Return (X, Y) of the center of cell containing provided text 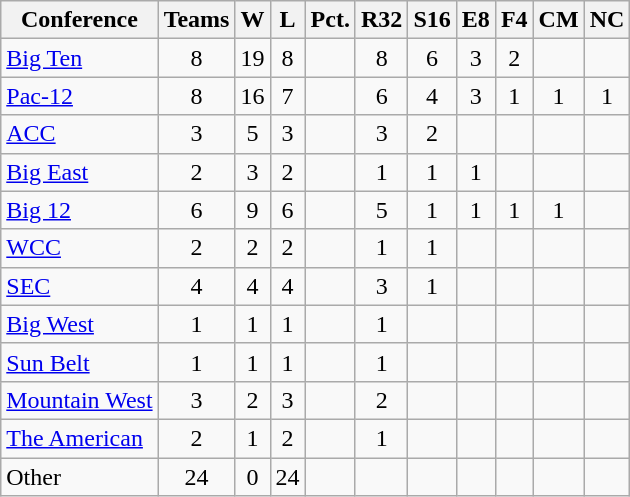
7 (288, 96)
S16 (432, 20)
Teams (196, 20)
R32 (381, 20)
Big Ten (80, 58)
CM (558, 20)
The American (80, 438)
9 (252, 210)
F4 (514, 20)
Sun Belt (80, 362)
W (252, 20)
WCC (80, 248)
Big East (80, 172)
19 (252, 58)
0 (252, 477)
Other (80, 477)
E8 (476, 20)
L (288, 20)
Mountain West (80, 400)
ACC (80, 134)
Big West (80, 324)
Big 12 (80, 210)
Pct. (330, 20)
16 (252, 96)
SEC (80, 286)
Pac-12 (80, 96)
Conference (80, 20)
NC (607, 20)
